Capture the cell that displays the provided text and extract its (x, y) central coordinate. 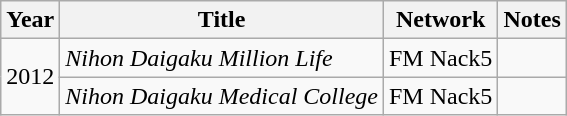
Title (222, 20)
Nihon Daigaku Million Life (222, 58)
Notes (532, 20)
Year (30, 20)
Nihon Daigaku Medical College (222, 96)
2012 (30, 77)
Network (440, 20)
